Capture the cell that displays the provided text and extract its (x, y) central coordinate. 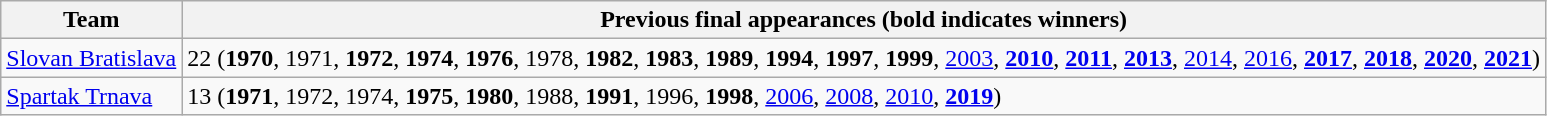
Spartak Trnava (92, 96)
Team (92, 20)
Slovan Bratislava (92, 58)
22 (1970, 1971, 1972, 1974, 1976, 1978, 1982, 1983, 1989, 1994, 1997, 1999, 2003, 2010, 2011, 2013, 2014, 2016, 2017, 2018, 2020, 2021) (864, 58)
Previous final appearances (bold indicates winners) (864, 20)
13 (1971, 1972, 1974, 1975, 1980, 1988, 1991, 1996, 1998, 2006, 2008, 2010, 2019) (864, 96)
